Identify which cell holds the provided text, then report its (X, Y) central coordinate. 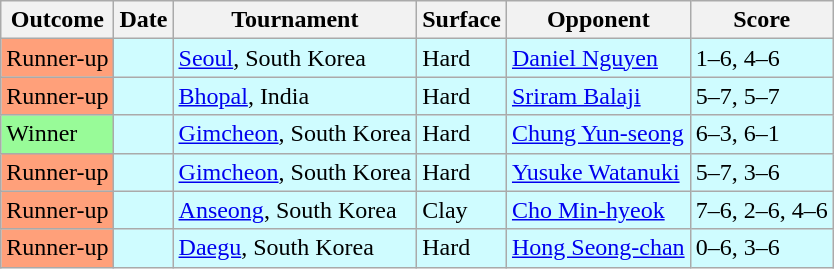
Bhopal, India (295, 96)
Anseong, South Korea (295, 210)
Yusuke Watanuki (598, 172)
Score (762, 20)
5–7, 3–6 (762, 172)
6–3, 6–1 (762, 134)
Daegu, South Korea (295, 248)
7–6, 2–6, 4–6 (762, 210)
Daniel Nguyen (598, 58)
Hong Seong-chan (598, 248)
Surface (462, 20)
Chung Yun-seong (598, 134)
5–7, 5–7 (762, 96)
Winner (58, 134)
1–6, 4–6 (762, 58)
Sriram Balaji (598, 96)
Outcome (58, 20)
Clay (462, 210)
Seoul, South Korea (295, 58)
Tournament (295, 20)
Cho Min-hyeok (598, 210)
Opponent (598, 20)
0–6, 3–6 (762, 248)
Date (144, 20)
